For the text-containing cell, return its midpoint in (X, Y) coordinate format. 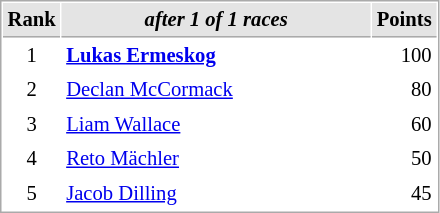
45 (404, 194)
2 (32, 90)
Lukas Ermeskog (216, 56)
Liam Wallace (216, 124)
3 (32, 124)
80 (404, 90)
after 1 of 1 races (216, 20)
5 (32, 194)
50 (404, 158)
1 (32, 56)
Rank (32, 20)
100 (404, 56)
Declan McCormack (216, 90)
4 (32, 158)
60 (404, 124)
Jacob Dilling (216, 194)
Reto Mächler (216, 158)
Points (404, 20)
